Identify which cell holds the provided text, then report its [X, Y] central coordinate. 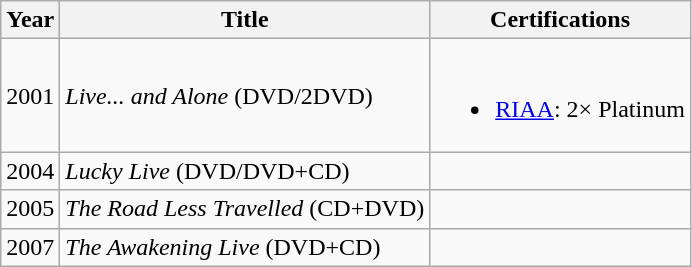
Certifications [560, 20]
RIAA: 2× Platinum [560, 96]
2001 [30, 96]
Title [245, 20]
2004 [30, 171]
The Road Less Travelled (CD+DVD) [245, 209]
Live... and Alone (DVD/2DVD) [245, 96]
2007 [30, 247]
Lucky Live (DVD/DVD+CD) [245, 171]
The Awakening Live (DVD+CD) [245, 247]
Year [30, 20]
2005 [30, 209]
